Detect which cell encompasses the target text, then output its [x, y] center coordinate. 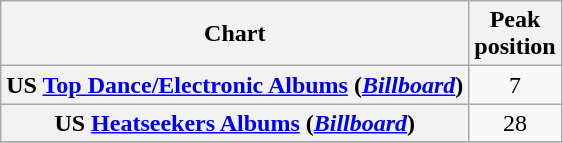
Chart [235, 34]
28 [515, 123]
US Heatseekers Albums (Billboard) [235, 123]
US Top Dance/Electronic Albums (Billboard) [235, 85]
7 [515, 85]
Peakposition [515, 34]
